Detect which cell encompasses the target text, then output its [x, y] center coordinate. 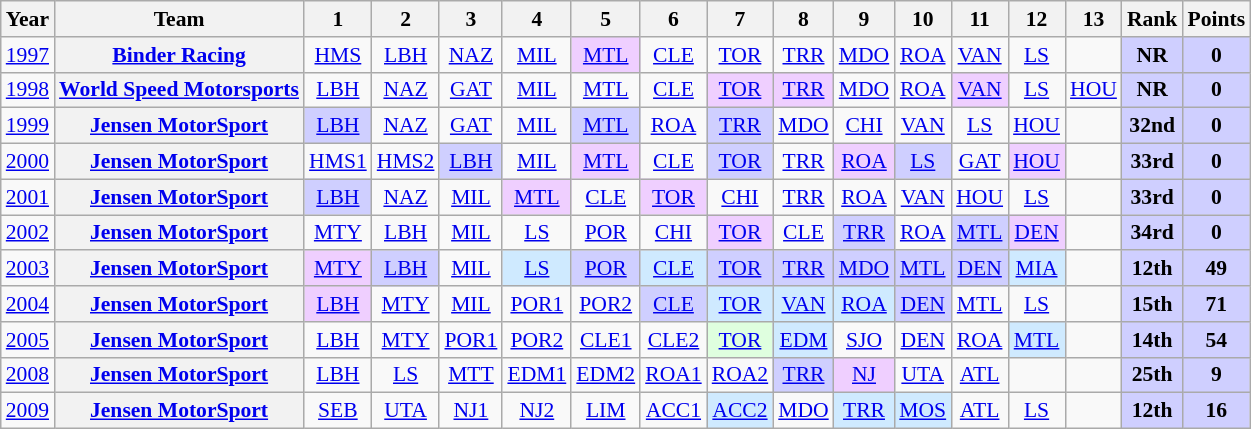
MTT [470, 375]
32nd [1152, 126]
49 [1216, 269]
3 [470, 19]
SJO [864, 340]
8 [804, 19]
Year [28, 19]
ACC1 [674, 411]
54 [1216, 340]
NJ1 [470, 411]
Rank [1152, 19]
13 [1094, 19]
25th [1152, 375]
11 [980, 19]
NJ2 [536, 411]
7 [740, 19]
1 [338, 19]
6 [674, 19]
1999 [28, 126]
5 [606, 19]
World Speed Motorsports [179, 90]
12 [1036, 19]
Team [179, 19]
2002 [28, 233]
EDM [804, 340]
10 [922, 19]
SEB [338, 411]
ROA1 [674, 375]
2 [406, 19]
2000 [28, 162]
HMS [338, 55]
EDM2 [606, 375]
2008 [28, 375]
EDM1 [536, 375]
NJ [864, 375]
71 [1216, 304]
2005 [28, 340]
CLE2 [674, 340]
1998 [28, 90]
34rd [1152, 233]
ROA2 [740, 375]
Binder Racing [179, 55]
2001 [28, 197]
LIM [606, 411]
15th [1152, 304]
Points [1216, 19]
2009 [28, 411]
HMS1 [338, 162]
2004 [28, 304]
14th [1152, 340]
2003 [28, 269]
4 [536, 19]
MOS [922, 411]
ACC2 [740, 411]
1997 [28, 55]
HMS2 [406, 162]
CLE1 [606, 340]
MIA [1036, 269]
16 [1216, 411]
